Output the [X, Y] coordinate of the center of the cell containing the given text.  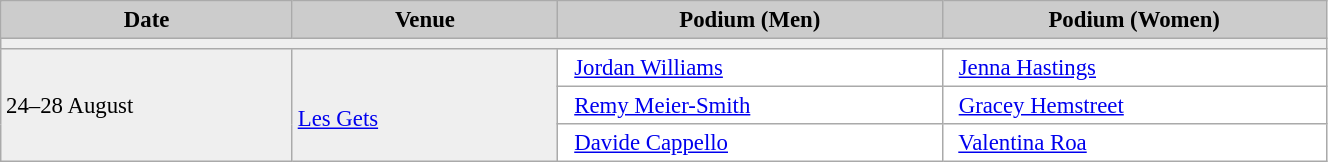
24–28 August [147, 106]
Jordan Williams [750, 68]
Gracey Hemstreet [1134, 106]
Davide Cappello [750, 143]
Podium (Women) [1134, 20]
Les Gets [424, 106]
Valentina Roa [1134, 143]
Remy Meier-Smith [750, 106]
Date [147, 20]
Podium (Men) [750, 20]
Jenna Hastings [1134, 68]
Venue [424, 20]
